Pinpoint the cell where the given text exists, returning its (X, Y) midpoint coordinate. 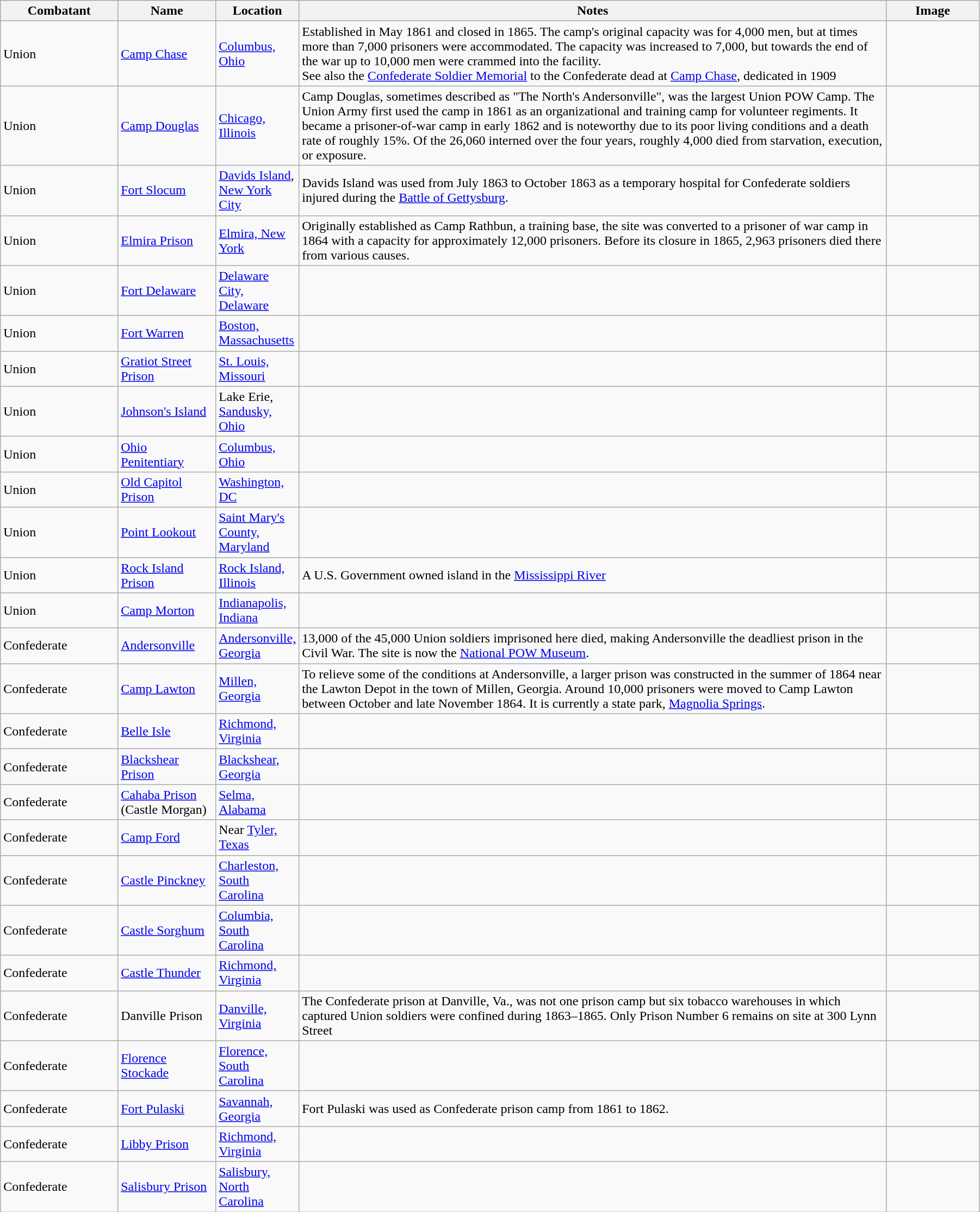
Lake Erie, Sandusky, Ohio (258, 411)
Rock Island Prison (167, 574)
Salisbury Prison (167, 1186)
Image (933, 11)
Charleston, South Carolina (258, 880)
Indianapolis, Indiana (258, 610)
Elmira Prison (167, 240)
Name (167, 11)
Location (258, 11)
Fort Warren (167, 333)
Cahaba Prison (Castle Morgan) (167, 802)
Andersonville (167, 646)
Castle Pinckney (167, 880)
Saint Mary's County, Maryland (258, 532)
Gratiot Street Prison (167, 369)
Camp Chase (167, 53)
Salisbury, North Carolina (258, 1186)
Camp Douglas (167, 126)
Boston, Massachusetts (258, 333)
Millen, Georgia (258, 689)
Rock Island, Illinois (258, 574)
Danville Prison (167, 1016)
Libby Prison (167, 1143)
Fort Pulaski (167, 1109)
Danville, Virginia (258, 1016)
Camp Ford (167, 838)
Ohio Penitentiary (167, 454)
Camp Morton (167, 610)
Camp Lawton (167, 689)
Old Capitol Prison (167, 490)
Fort Slocum (167, 190)
Selma, Alabama (258, 802)
Elmira, New York (258, 240)
Washington, DC (258, 490)
Point Lookout (167, 532)
Florence, South Carolina (258, 1066)
A U.S. Government owned island in the Mississippi River (593, 574)
Combatant (59, 11)
Fort Delaware (167, 290)
Belle Isle (167, 731)
Andersonville, Georgia (258, 646)
Davids Island, New York City (258, 190)
Near Tyler, Texas (258, 838)
Johnson's Island (167, 411)
Blackshear Prison (167, 767)
Fort Pulaski was used as Confederate prison camp from 1861 to 1862. (593, 1109)
Chicago, Illinois (258, 126)
Columbia, South Carolina (258, 930)
Notes (593, 11)
Delaware City, Delaware (258, 290)
Castle Thunder (167, 973)
Blackshear, Georgia (258, 767)
Davids Island was used from July 1863 to October 1863 as a temporary hospital for Confederate soldiers injured during the Battle of Gettysburg. (593, 190)
Savannah, Georgia (258, 1109)
Florence Stockade (167, 1066)
Castle Sorghum (167, 930)
St. Louis, Missouri (258, 369)
